Return the (x, y) coordinate for the center point of the cell that contains the specified text.  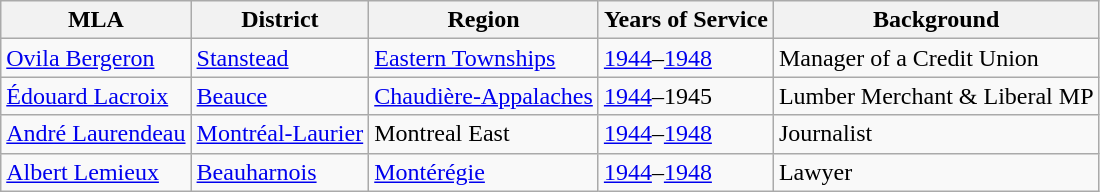
André Laurendeau (96, 134)
Albert Lemieux (96, 172)
Montreal East (484, 134)
Montréal-Laurier (280, 134)
Ovila Bergeron (96, 58)
Background (936, 20)
Journalist (936, 134)
Manager of a Credit Union (936, 58)
Chaudière-Appalaches (484, 96)
Eastern Townships (484, 58)
1944–1945 (686, 96)
Lumber Merchant & Liberal MP (936, 96)
Years of Service (686, 20)
Beauce (280, 96)
Édouard Lacroix (96, 96)
Region (484, 20)
District (280, 20)
Beauharnois (280, 172)
Lawyer (936, 172)
Stanstead (280, 58)
Montérégie (484, 172)
MLA (96, 20)
